From the cell containing the given text, extract its center point as (X, Y) coordinate. 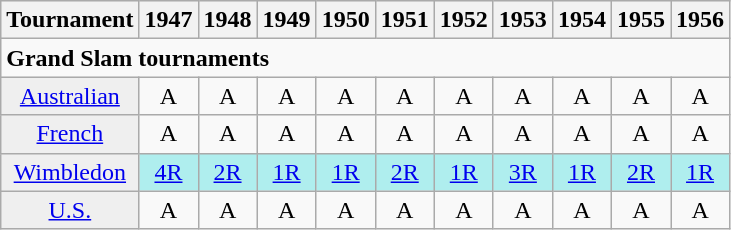
4R (168, 172)
1954 (582, 20)
1948 (228, 20)
1951 (404, 20)
3R (522, 172)
Australian (70, 96)
1956 (700, 20)
1950 (346, 20)
Tournament (70, 20)
U.S. (70, 210)
French (70, 134)
1955 (640, 20)
Grand Slam tournaments (366, 58)
1947 (168, 20)
1953 (522, 20)
1952 (464, 20)
Wimbledon (70, 172)
1949 (286, 20)
